Identify which cell holds the provided text, then report its [x, y] central coordinate. 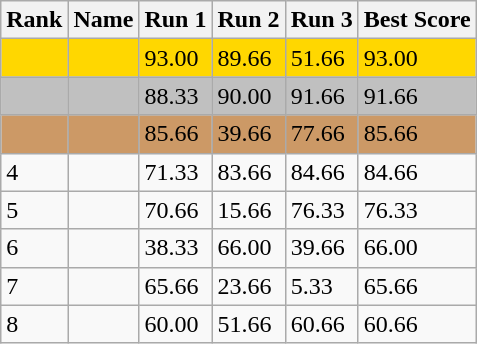
5.33 [322, 286]
7 [34, 286]
Run 2 [248, 20]
90.00 [248, 96]
23.66 [248, 286]
Run 3 [322, 20]
89.66 [248, 58]
Name [104, 20]
8 [34, 324]
88.33 [176, 96]
5 [34, 210]
71.33 [176, 172]
Run 1 [176, 20]
6 [34, 248]
60.00 [176, 324]
70.66 [176, 210]
4 [34, 172]
83.66 [248, 172]
15.66 [248, 210]
Rank [34, 20]
77.66 [322, 134]
Best Score [417, 20]
38.33 [176, 248]
